Search for the cell housing the specified text and yield its [X, Y] center coordinate. 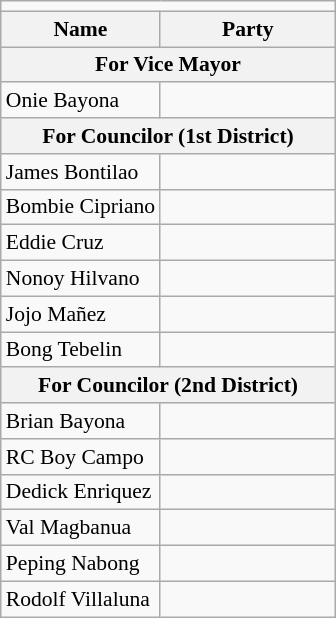
RC Boy Campo [80, 457]
Rodolf Villaluna [80, 599]
Onie Bayona [80, 101]
Peping Nabong [80, 564]
Val Magbanua [80, 528]
Jojo Mañez [80, 314]
Nonoy Hilvano [80, 279]
Brian Bayona [80, 421]
For Councilor (2nd District) [168, 386]
For Councilor (1st District) [168, 136]
Party [248, 29]
Name [80, 29]
Dedick Enriquez [80, 492]
Bong Tebelin [80, 350]
Bombie Cipriano [80, 207]
For Vice Mayor [168, 65]
Eddie Cruz [80, 243]
James Bontilao [80, 172]
